Find where the given text appears and provide that cell's center as (x, y) coordinate. 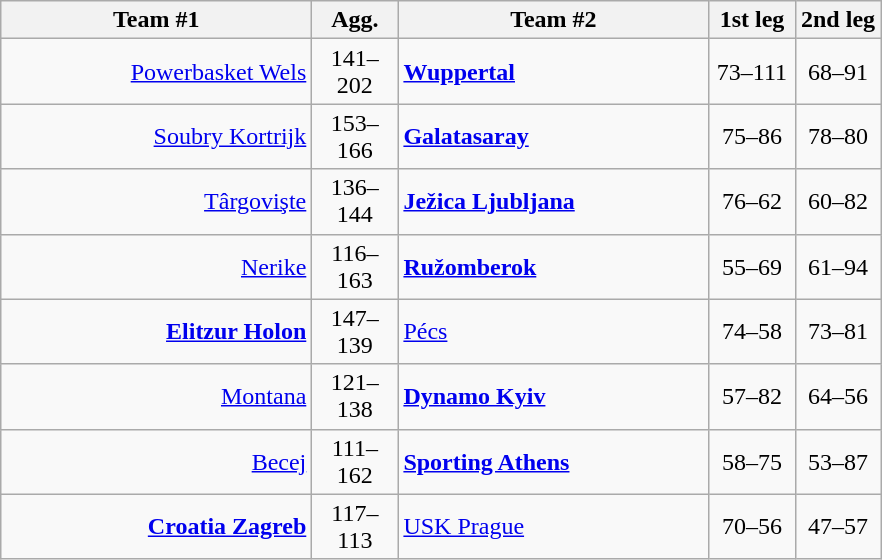
75–86 (752, 136)
Becej (156, 462)
153–166 (355, 136)
Târgovişte (156, 202)
70–56 (752, 526)
76–62 (752, 202)
Sporting Athens (554, 462)
64–56 (838, 396)
111–162 (355, 462)
47–57 (838, 526)
Team #2 (554, 20)
Ružomberok (554, 266)
Wuppertal (554, 72)
78–80 (838, 136)
55–69 (752, 266)
61–94 (838, 266)
117–113 (355, 526)
121–138 (355, 396)
60–82 (838, 202)
Soubry Kortrijk (156, 136)
Ježica Ljubljana (554, 202)
Pécs (554, 332)
2nd leg (838, 20)
116–163 (355, 266)
73–111 (752, 72)
147–139 (355, 332)
Elitzur Holon (156, 332)
53–87 (838, 462)
Montana (156, 396)
Nerike (156, 266)
Powerbasket Wels (156, 72)
58–75 (752, 462)
Agg. (355, 20)
Croatia Zagreb (156, 526)
Dynamo Kyiv (554, 396)
74–58 (752, 332)
Galatasaray (554, 136)
57–82 (752, 396)
141–202 (355, 72)
USK Prague (554, 526)
Team #1 (156, 20)
68–91 (838, 72)
136–144 (355, 202)
73–81 (838, 332)
1st leg (752, 20)
